Return the (x, y) coordinate for the center point of the cell that contains the specified text.  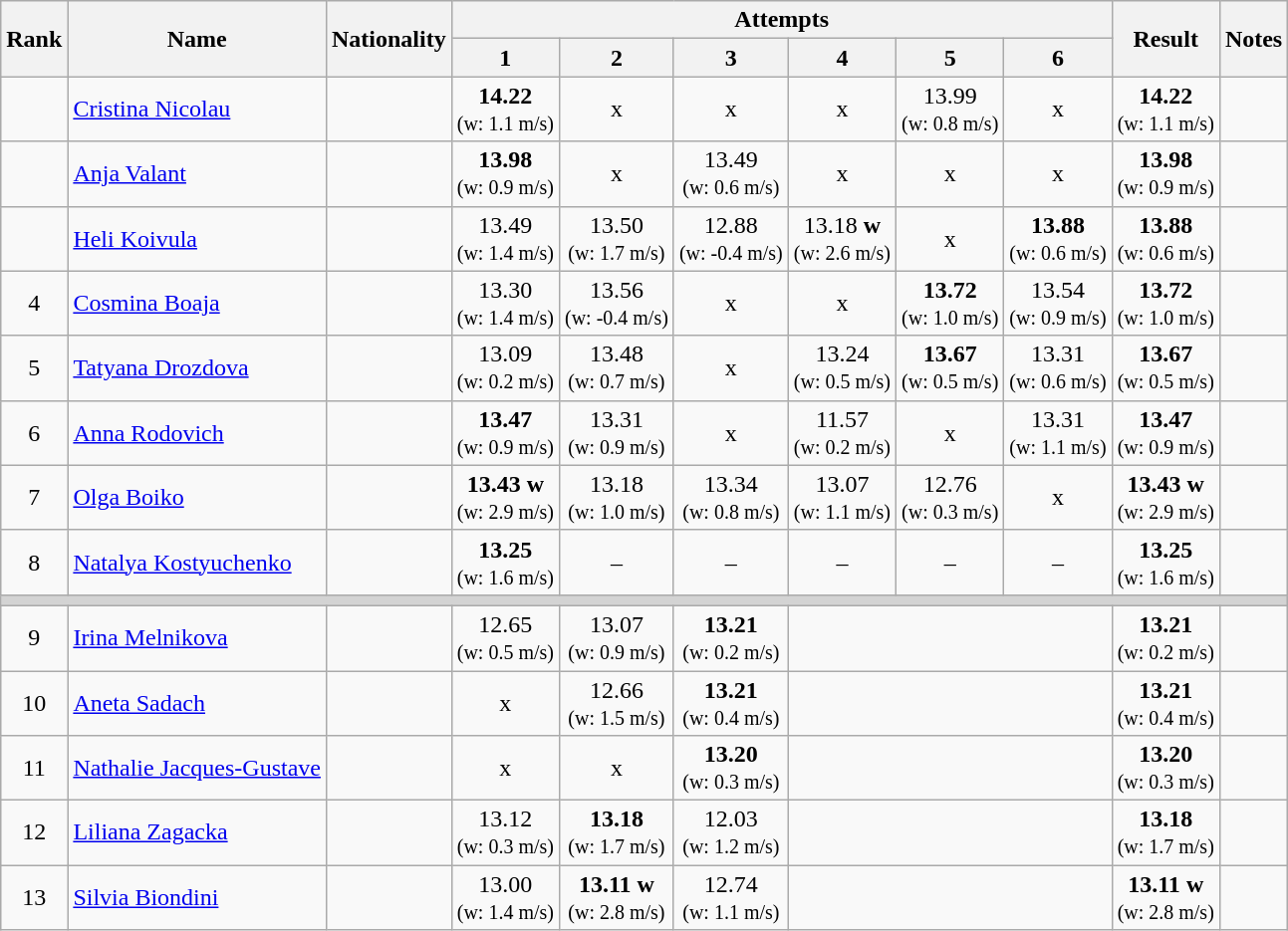
13.24(w: 0.5 m/s) (842, 368)
12.66(w: 1.5 m/s) (616, 703)
10 (34, 703)
Silvia Biondini (197, 898)
11.57(w: 0.2 m/s) (842, 432)
13.48(w: 0.7 m/s) (616, 368)
9 (34, 637)
13.50(w: 1.7 m/s) (616, 239)
12.74(w: 1.1 m/s) (731, 898)
Name (197, 39)
13.31(w: 1.1 m/s) (1058, 432)
Aneta Sadach (197, 703)
13.12(w: 0.3 m/s) (505, 832)
7 (34, 498)
Tatyana Drozdova (197, 368)
13.31(w: 0.6 m/s) (1058, 368)
Notes (1253, 39)
Result (1165, 39)
Olga Boiko (197, 498)
3 (731, 58)
13.07(w: 0.9 m/s) (616, 637)
Cosmina Boaja (197, 303)
Attempts (781, 20)
8 (34, 562)
Natalya Kostyuchenko (197, 562)
13.07(w: 1.1 m/s) (842, 498)
Irina Melnikova (197, 637)
12 (34, 832)
12.03(w: 1.2 m/s) (731, 832)
13 (34, 898)
12.65(w: 0.5 m/s) (505, 637)
13.99(w: 0.8 m/s) (950, 110)
Nationality (388, 39)
12.76(w: 0.3 m/s) (950, 498)
Nathalie Jacques-Gustave (197, 769)
11 (34, 769)
Cristina Nicolau (197, 110)
13.18 w(w: 2.6 m/s) (842, 239)
13.31(w: 0.9 m/s) (616, 432)
13.18(w: 1.0 m/s) (616, 498)
13.54(w: 0.9 m/s) (1058, 303)
13.49(w: 0.6 m/s) (731, 173)
1 (505, 58)
13.49(w: 1.4 m/s) (505, 239)
12.88(w: -0.4 m/s) (731, 239)
13.56(w: -0.4 m/s) (616, 303)
Anja Valant (197, 173)
13.00(w: 1.4 m/s) (505, 898)
2 (616, 58)
Liliana Zagacka (197, 832)
Heli Koivula (197, 239)
Anna Rodovich (197, 432)
Rank (34, 39)
13.09(w: 0.2 m/s) (505, 368)
13.30(w: 1.4 m/s) (505, 303)
13.34(w: 0.8 m/s) (731, 498)
